Return [x, y] of the center of cell containing provided text 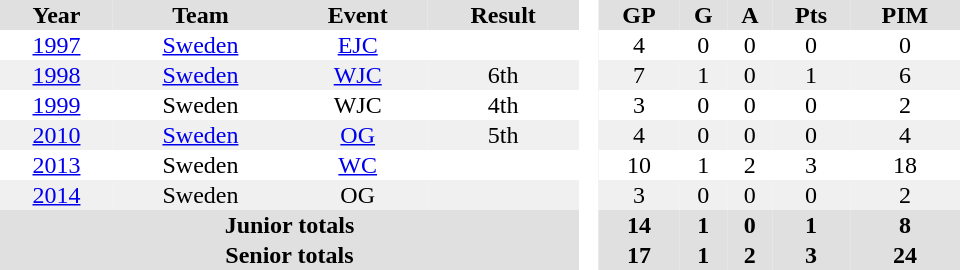
1997 [56, 45]
14 [639, 225]
EJC [358, 45]
2010 [56, 135]
5th [502, 135]
G [703, 15]
Junior totals [290, 225]
Event [358, 15]
8 [905, 225]
GP [639, 15]
10 [639, 165]
1998 [56, 75]
24 [905, 255]
7 [639, 75]
6th [502, 75]
WC [358, 165]
2013 [56, 165]
4th [502, 105]
Pts [811, 15]
PIM [905, 15]
Result [502, 15]
17 [639, 255]
18 [905, 165]
A [750, 15]
Senior totals [290, 255]
1999 [56, 105]
Year [56, 15]
6 [905, 75]
2014 [56, 195]
Team [200, 15]
